For the text-containing cell, return its midpoint in (X, Y) coordinate format. 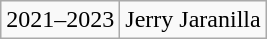
Jerry Jaranilla (193, 20)
2021–2023 (60, 20)
